Pinpoint the cell where the given text exists, returning its (x, y) midpoint coordinate. 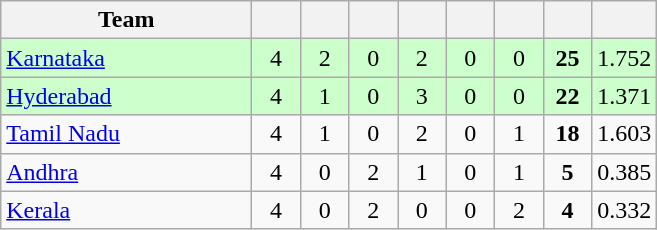
18 (568, 134)
Andhra (126, 172)
Hyderabad (126, 96)
3 (422, 96)
Kerala (126, 210)
1.752 (624, 58)
0.385 (624, 172)
1.603 (624, 134)
1.371 (624, 96)
Karnataka (126, 58)
5 (568, 172)
Team (126, 20)
Tamil Nadu (126, 134)
25 (568, 58)
22 (568, 96)
0.332 (624, 210)
